Locate the cell with the specified text and output its (X, Y) center coordinate. 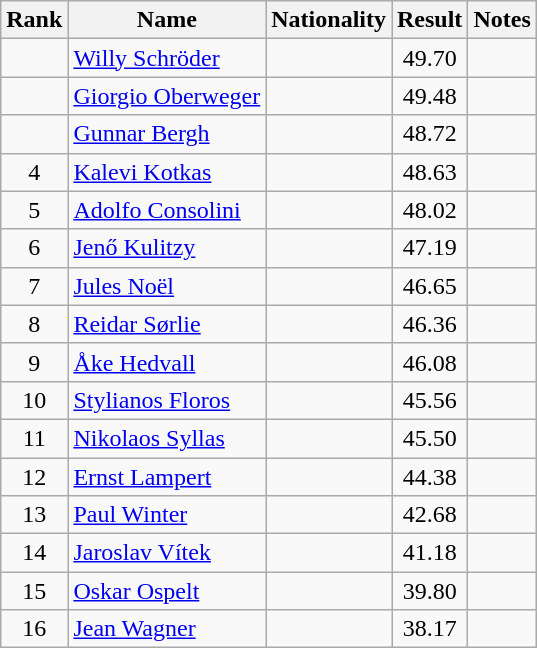
Result (430, 20)
42.68 (430, 515)
45.56 (430, 400)
Oskar Ospelt (167, 591)
16 (34, 629)
Name (167, 20)
46.08 (430, 362)
38.17 (430, 629)
Gunnar Bergh (167, 134)
46.65 (430, 286)
39.80 (430, 591)
13 (34, 515)
46.36 (430, 324)
49.70 (430, 58)
Nationality (329, 20)
4 (34, 172)
Willy Schröder (167, 58)
44.38 (430, 477)
Notes (502, 20)
Paul Winter (167, 515)
Jaroslav Vítek (167, 553)
Kalevi Kotkas (167, 172)
Reidar Sørlie (167, 324)
41.18 (430, 553)
12 (34, 477)
48.02 (430, 210)
5 (34, 210)
Jules Noël (167, 286)
Jean Wagner (167, 629)
Jenő Kulitzy (167, 248)
48.72 (430, 134)
6 (34, 248)
14 (34, 553)
Rank (34, 20)
49.48 (430, 96)
11 (34, 438)
Åke Hedvall (167, 362)
Stylianos Floros (167, 400)
7 (34, 286)
Adolfo Consolini (167, 210)
Ernst Lampert (167, 477)
Giorgio Oberweger (167, 96)
45.50 (430, 438)
48.63 (430, 172)
8 (34, 324)
10 (34, 400)
9 (34, 362)
47.19 (430, 248)
Nikolaos Syllas (167, 438)
15 (34, 591)
